Locate the cell with the specified text and output its [x, y] center coordinate. 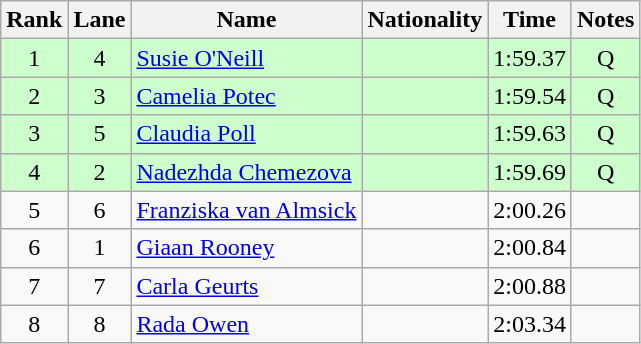
2:00.88 [530, 286]
Carla Geurts [246, 286]
Nationality [425, 20]
2:00.84 [530, 248]
Lane [100, 20]
1:59.69 [530, 172]
Name [246, 20]
Claudia Poll [246, 134]
Time [530, 20]
Rada Owen [246, 324]
Giaan Rooney [246, 248]
Notes [605, 20]
1:59.37 [530, 58]
Camelia Potec [246, 96]
1:59.54 [530, 96]
1:59.63 [530, 134]
2:00.26 [530, 210]
Nadezhda Chemezova [246, 172]
Rank [34, 20]
Franziska van Almsick [246, 210]
Susie O'Neill [246, 58]
2:03.34 [530, 324]
